Locate the cell with the specified text and output its [X, Y] center coordinate. 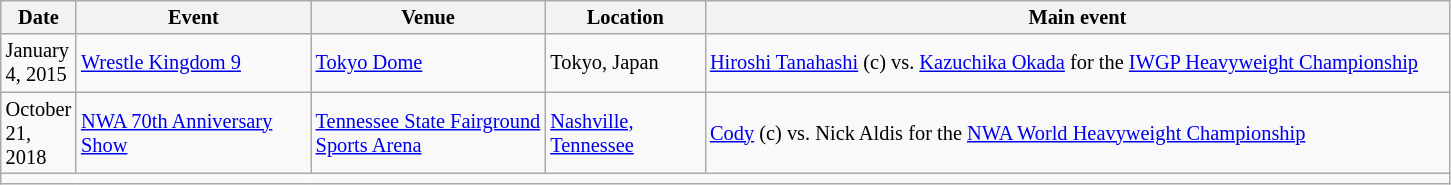
Venue [428, 17]
Hiroshi Tanahashi (c) vs. Kazuchika Okada for the IWGP Heavyweight Championship [1078, 63]
Nashville, Tennessee [625, 133]
Tokyo, Japan [625, 63]
NWA 70th Anniversary Show [194, 133]
January 4, 2015 [38, 63]
Tennessee State Fairground Sports Arena [428, 133]
Date [38, 17]
Main event [1078, 17]
October 21, 2018 [38, 133]
Event [194, 17]
Wrestle Kingdom 9 [194, 63]
Location [625, 17]
Cody (c) vs. Nick Aldis for the NWA World Heavyweight Championship [1078, 133]
Tokyo Dome [428, 63]
